Extract the (X, Y) coordinate from the center of the cell holding the provided text.  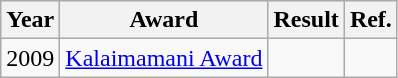
2009 (30, 58)
Kalaimamani Award (164, 58)
Ref. (370, 20)
Award (164, 20)
Year (30, 20)
Result (306, 20)
